Return [x, y] of the center of cell containing provided text 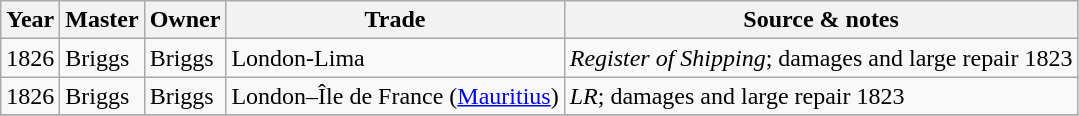
London–Île de France (Mauritius) [395, 96]
Register of Shipping; damages and large repair 1823 [821, 58]
Owner [185, 20]
London-Lima [395, 58]
Year [30, 20]
Trade [395, 20]
Source & notes [821, 20]
LR; damages and large repair 1823 [821, 96]
Master [102, 20]
